Return (X, Y) of the center of cell containing provided text 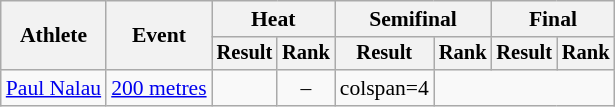
Heat (274, 19)
Final (552, 19)
colspan=4 (384, 88)
Paul Nalau (54, 88)
Event (158, 36)
200 metres (158, 88)
Semifinal (414, 19)
– (306, 88)
Athlete (54, 36)
